Return (x, y) of the center of cell containing provided text 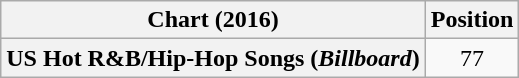
77 (472, 58)
Position (472, 20)
US Hot R&B/Hip-Hop Songs (Billboard) (213, 58)
Chart (2016) (213, 20)
